Find where the given text appears and provide that cell's center as (x, y) coordinate. 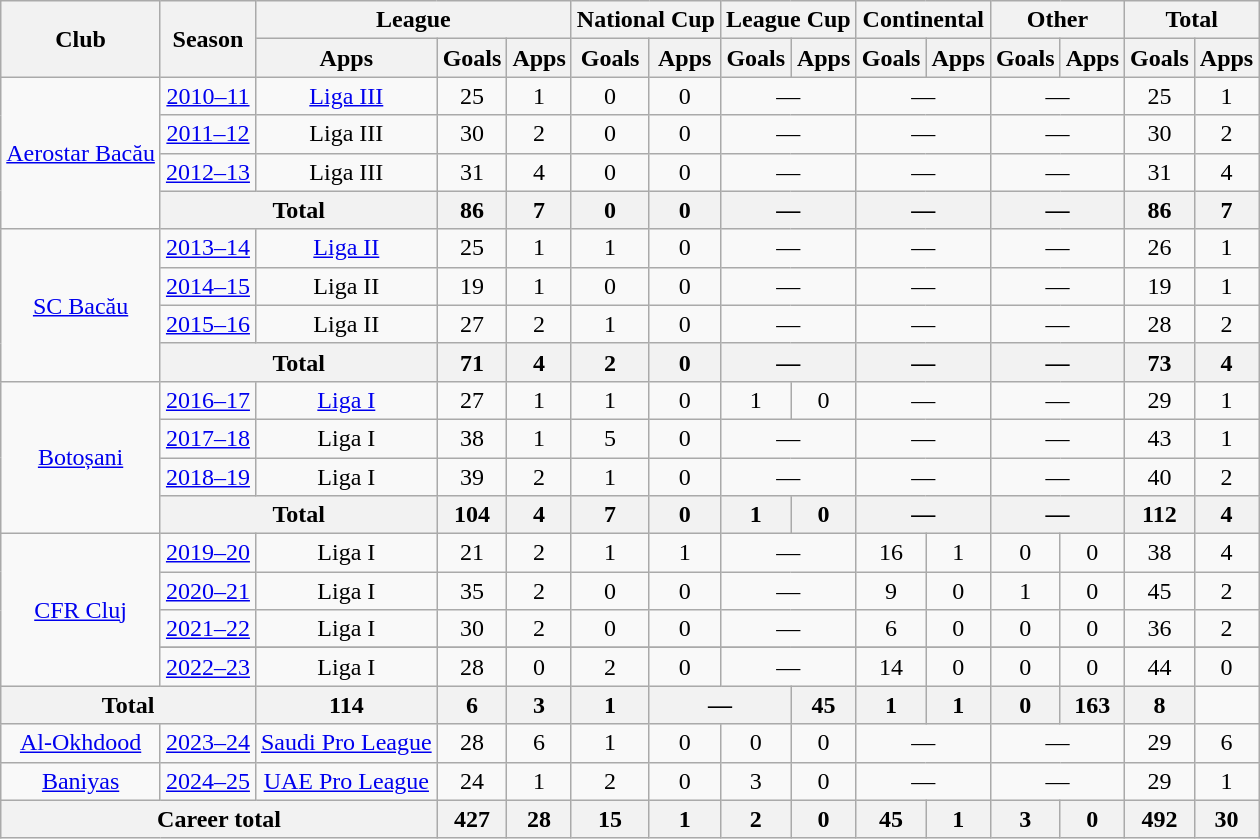
5 (610, 438)
SC Bacău (81, 305)
9 (891, 591)
2017–18 (208, 438)
36 (1160, 629)
8 (1160, 705)
21 (472, 553)
2014–15 (208, 286)
427 (472, 819)
UAE Pro League (346, 781)
14 (891, 667)
Al-Okhdood (81, 743)
League Cup (788, 20)
Botoșani (81, 457)
163 (1092, 705)
35 (472, 591)
Baniyas (81, 781)
2020–21 (208, 591)
CFR Cluj (81, 610)
16 (891, 553)
44 (1160, 667)
2022–23 (208, 667)
2012–13 (208, 172)
Season (208, 39)
112 (1160, 515)
104 (472, 515)
39 (472, 477)
24 (472, 781)
2023–24 (208, 743)
26 (1160, 248)
40 (1160, 477)
Career total (219, 819)
2011–12 (208, 134)
2016–17 (208, 400)
2015–16 (208, 324)
League (413, 20)
492 (1160, 819)
2019–20 (208, 553)
Continental (923, 20)
15 (610, 819)
2013–14 (208, 248)
2018–19 (208, 477)
114 (346, 705)
43 (1160, 438)
Saudi Pro League (346, 743)
2024–25 (208, 781)
Aerostar Bacău (81, 153)
National Cup (646, 20)
Club (81, 39)
73 (1160, 362)
71 (472, 362)
Other (1057, 20)
2010–11 (208, 96)
2021–22 (208, 629)
